Find where the given text appears and provide that cell's center as (x, y) coordinate. 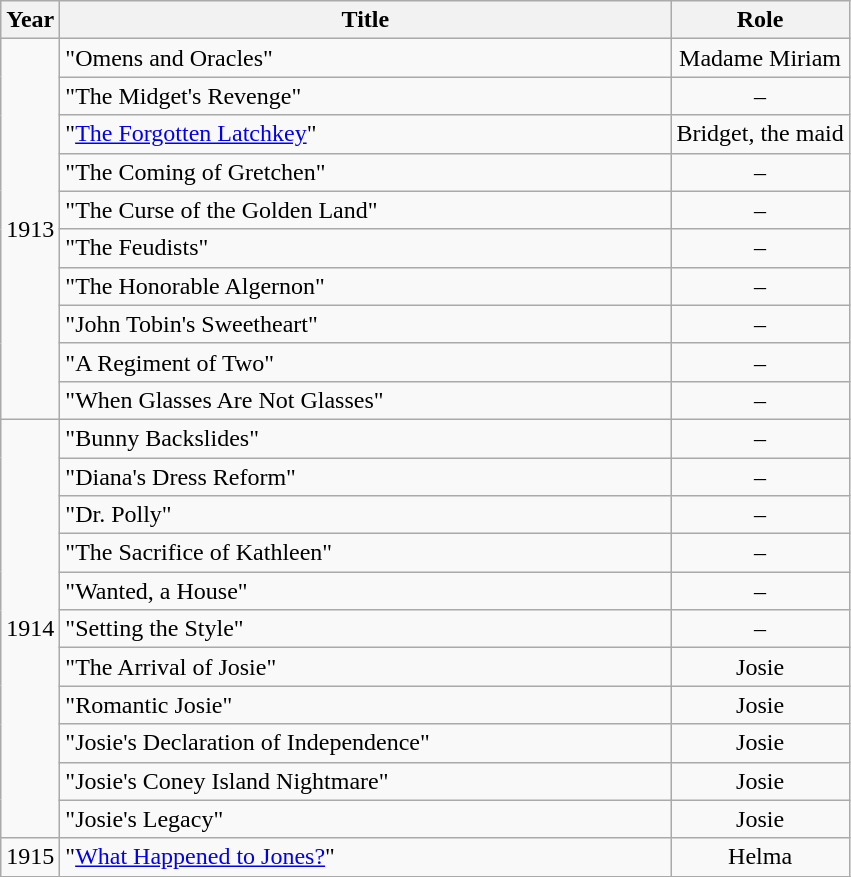
"Omens and Oracles" (366, 58)
"Bunny Backslides" (366, 438)
Role (760, 20)
"Romantic Josie" (366, 705)
"The Curse of the Golden Land" (366, 210)
"A Regiment of Two" (366, 362)
1914 (30, 628)
"The Sacrifice of Kathleen" (366, 553)
"Dr. Polly" (366, 515)
1915 (30, 857)
"The Honorable Algernon" (366, 286)
"The Forgotten Latchkey" (366, 134)
"The Arrival of Josie" (366, 667)
"Setting the Style" (366, 629)
1913 (30, 230)
Bridget, the maid (760, 134)
Title (366, 20)
"Josie's Declaration of Independence" (366, 743)
"The Midget's Revenge" (366, 96)
"Josie's Coney Island Nightmare" (366, 781)
"The Coming of Gretchen" (366, 172)
Madame Miriam (760, 58)
"Josie's Legacy" (366, 819)
"When Glasses Are Not Glasses" (366, 400)
"Wanted, a House" (366, 591)
"What Happened to Jones?" (366, 857)
"Diana's Dress Reform" (366, 477)
Helma (760, 857)
"The Feudists" (366, 248)
Year (30, 20)
"John Tobin's Sweetheart" (366, 324)
